Output the (X, Y) coordinate of the center of the cell containing the given text.  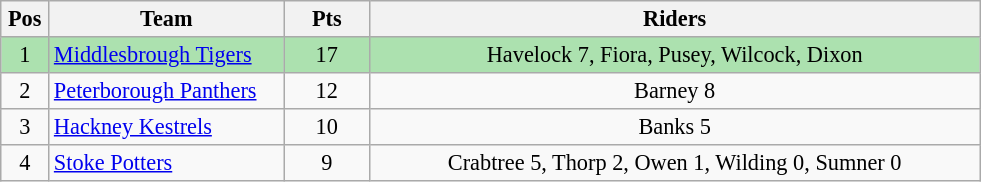
Stoke Potters (166, 162)
Pts (326, 19)
Crabtree 5, Thorp 2, Owen 1, Wilding 0, Sumner 0 (674, 162)
9 (326, 162)
10 (326, 126)
Pos (25, 19)
Peterborough Panthers (166, 90)
Havelock 7, Fiora, Pusey, Wilcock, Dixon (674, 55)
Team (166, 19)
17 (326, 55)
3 (25, 126)
Banks 5 (674, 126)
Hackney Kestrels (166, 126)
Middlesbrough Tigers (166, 55)
1 (25, 55)
2 (25, 90)
4 (25, 162)
Riders (674, 19)
12 (326, 90)
Barney 8 (674, 90)
